From the cell containing the given text, extract its center point as [x, y] coordinate. 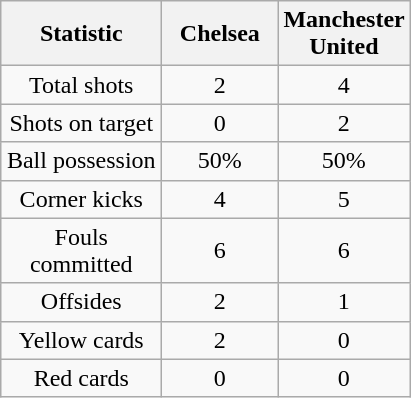
Fouls committed [82, 250]
1 [344, 302]
Total shots [82, 85]
Yellow cards [82, 340]
Red cards [82, 378]
Chelsea [220, 34]
Ball possession [82, 161]
Corner kicks [82, 199]
5 [344, 199]
Manchester United [344, 34]
Statistic [82, 34]
Shots on target [82, 123]
Offsides [82, 302]
